For the text-containing cell, return its midpoint in (X, Y) coordinate format. 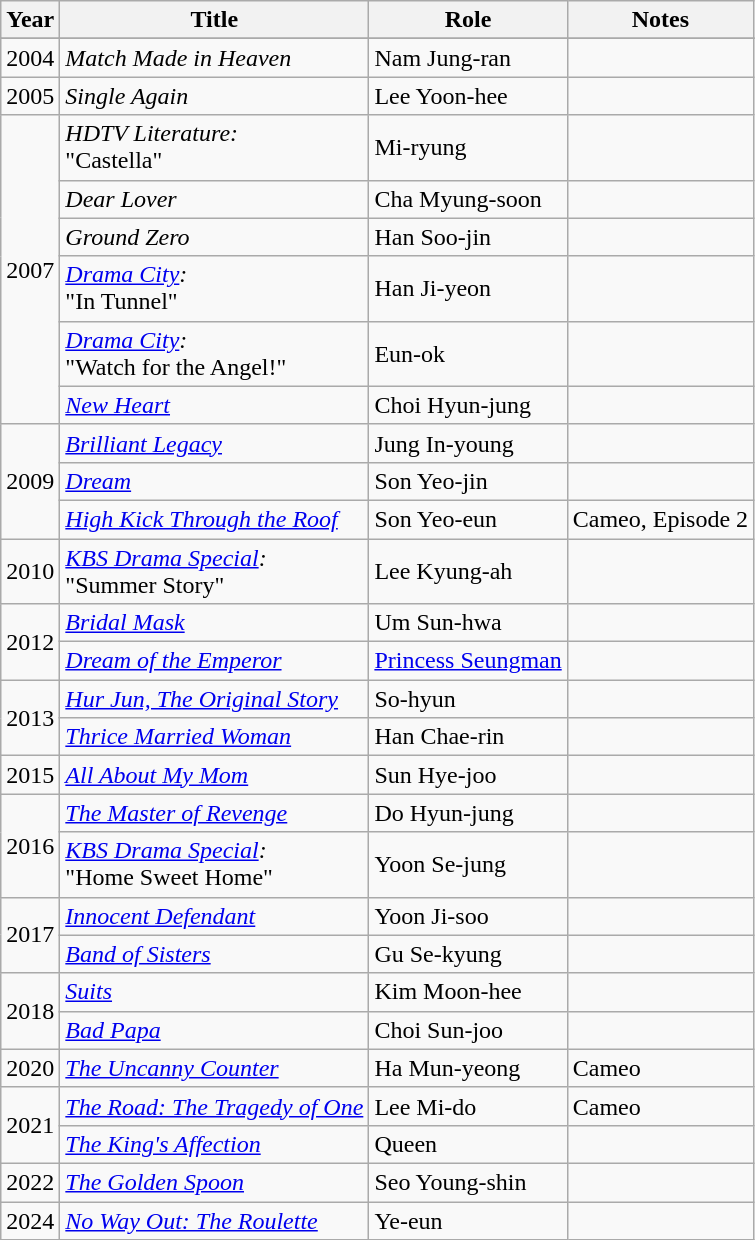
Role (468, 20)
KBS Drama Special:"Summer Story" (214, 570)
Drama City:"In Tunnel" (214, 288)
Queen (468, 1144)
2024 (30, 1221)
High Kick Through the Roof (214, 519)
2004 (30, 58)
Suits (214, 992)
Um Sun-hwa (468, 623)
Choi Sun-joo (468, 1030)
KBS Drama Special:"Home Sweet Home" (214, 864)
Eun-ok (468, 354)
Single Again (214, 96)
Lee Kyung-ah (468, 570)
2020 (30, 1068)
Son Yeo-jin (468, 481)
The King's Affection (214, 1144)
Innocent Defendant (214, 916)
Seo Young-shin (468, 1182)
2021 (30, 1125)
2012 (30, 642)
Jung In-young (468, 443)
2018 (30, 1011)
Yoon Se-jung (468, 864)
The Master of Revenge (214, 813)
2013 (30, 718)
Bad Papa (214, 1030)
2009 (30, 481)
Hur Jun, The Original Story (214, 699)
Band of Sisters (214, 954)
No Way Out: The Roulette (214, 1221)
Ye-eun (468, 1221)
Princess Seungman (468, 661)
So-hyun (468, 699)
The Road: The Tragedy of One (214, 1106)
Ground Zero (214, 237)
Kim Moon-hee (468, 992)
Ha Mun-yeong (468, 1068)
2022 (30, 1182)
Han Ji-yeon (468, 288)
Han Chae-rin (468, 737)
Notes (660, 20)
2015 (30, 775)
Dear Lover (214, 199)
Match Made in Heaven (214, 58)
Year (30, 20)
Bridal Mask (214, 623)
Dream (214, 481)
2007 (30, 270)
Cameo, Episode 2 (660, 519)
Lee Yoon-hee (468, 96)
Brilliant Legacy (214, 443)
Thrice Married Woman (214, 737)
Han Soo-jin (468, 237)
New Heart (214, 405)
The Golden Spoon (214, 1182)
Sun Hye-joo (468, 775)
Drama City:"Watch for the Angel!" (214, 354)
Dream of the Emperor (214, 661)
2017 (30, 935)
Nam Jung-ran (468, 58)
Son Yeo-eun (468, 519)
Yoon Ji-soo (468, 916)
Cha Myung-soon (468, 199)
Gu Se-kyung (468, 954)
2010 (30, 570)
All About My Mom (214, 775)
Lee Mi-do (468, 1106)
HDTV Literature:"Castella" (214, 148)
The Uncanny Counter (214, 1068)
Mi-ryung (468, 148)
2016 (30, 846)
Do Hyun-jung (468, 813)
Choi Hyun-jung (468, 405)
2005 (30, 96)
Title (214, 20)
